Determine the (X, Y) coordinate at the center of the cell enclosing the given text.  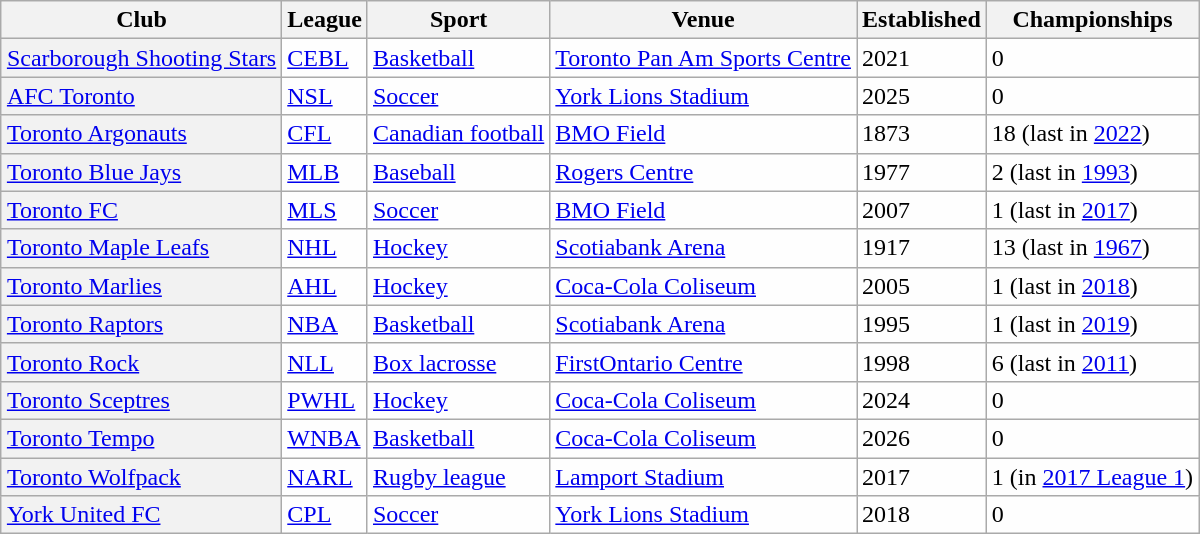
MLS (325, 210)
PWHL (325, 400)
WNBA (325, 438)
Box lacrosse (458, 362)
1 (last in 2019) (1092, 324)
2018 (922, 515)
2025 (922, 96)
1 (last in 2017) (1092, 210)
2021 (922, 58)
2005 (922, 286)
Championships (1092, 20)
FirstOntario Centre (704, 362)
6 (last in 2011) (1092, 362)
1977 (922, 172)
CEBL (325, 58)
Canadian football (458, 134)
Club (141, 20)
AFC Toronto (141, 96)
Toronto Sceptres (141, 400)
2007 (922, 210)
Toronto Maple Leafs (141, 248)
Toronto Blue Jays (141, 172)
2026 (922, 438)
NLL (325, 362)
1998 (922, 362)
League (325, 20)
Baseball (458, 172)
NBA (325, 324)
CPL (325, 515)
Scarborough Shooting Stars (141, 58)
Established (922, 20)
Venue (704, 20)
Toronto Rock (141, 362)
Toronto Marlies (141, 286)
NHL (325, 248)
1873 (922, 134)
AHL (325, 286)
NSL (325, 96)
Rogers Centre (704, 172)
2 (last in 1993) (1092, 172)
13 (last in 1967) (1092, 248)
1995 (922, 324)
Lamport Stadium (704, 477)
Sport (458, 20)
Toronto FC (141, 210)
Toronto Raptors (141, 324)
CFL (325, 134)
York United FC (141, 515)
Toronto Pan Am Sports Centre (704, 58)
1 (last in 2018) (1092, 286)
NARL (325, 477)
Rugby league (458, 477)
1 (in 2017 League 1) (1092, 477)
2024 (922, 400)
MLB (325, 172)
2017 (922, 477)
Toronto Argonauts (141, 134)
18 (last in 2022) (1092, 134)
1917 (922, 248)
Toronto Tempo (141, 438)
Toronto Wolfpack (141, 477)
